Scan for the cell matching the given text and deliver its (X, Y) coordinate at center. 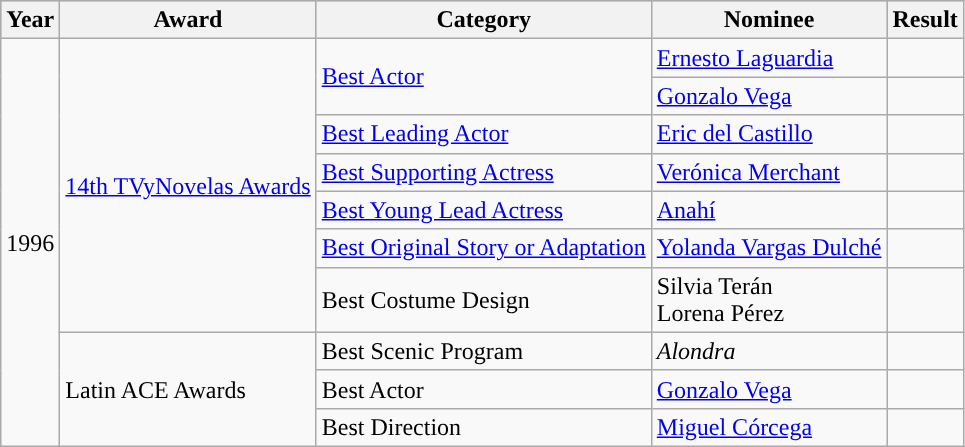
Best Costume Design (484, 300)
Category (484, 20)
Best Young Lead Actress (484, 210)
Ernesto Laguardia (769, 58)
Miguel Córcega (769, 427)
Year (30, 20)
Yolanda Vargas Dulché (769, 248)
Nominee (769, 20)
Award (188, 20)
Silvia Terán Lorena Pérez (769, 300)
1996 (30, 243)
Alondra (769, 351)
Best Original Story or Adaptation (484, 248)
14th TVyNovelas Awards (188, 186)
Best Leading Actor (484, 134)
Anahí (769, 210)
Best Scenic Program (484, 351)
Latin ACE Awards (188, 389)
Best Supporting Actress (484, 172)
Eric del Castillo (769, 134)
Verónica Merchant (769, 172)
Result (925, 20)
Best Direction (484, 427)
